Search for the cell housing the specified text and yield its (x, y) center coordinate. 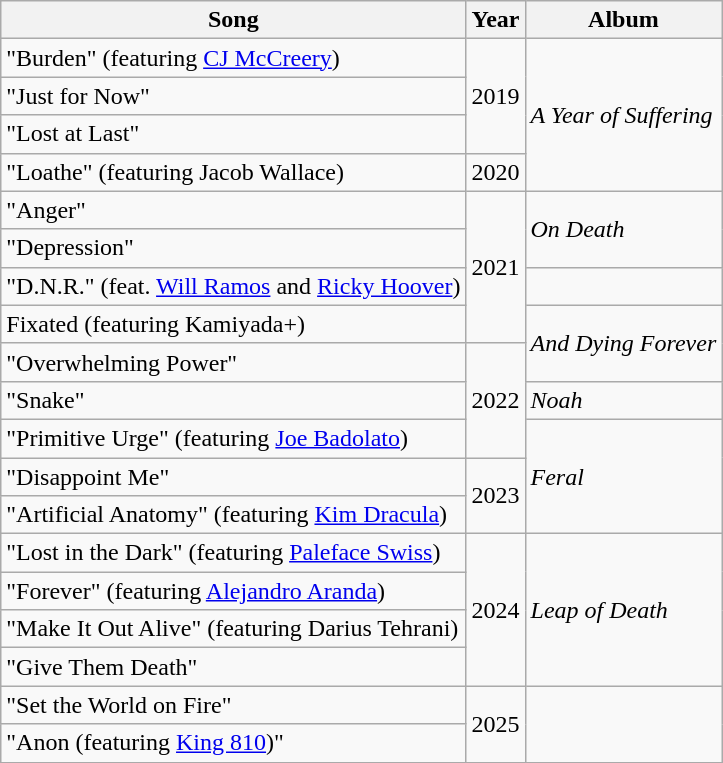
"Loathe" (featuring Jacob Wallace) (234, 172)
"Snake" (234, 400)
"Anon (featuring King 810)" (234, 743)
2022 (496, 400)
"D.N.R." (feat. Will Ramos and Ricky Hoover) (234, 286)
2021 (496, 267)
On Death (624, 229)
"Forever" (featuring Alejandro Aranda) (234, 591)
"Lost in the Dark" (featuring Paleface Swiss) (234, 553)
"Overwhelming Power" (234, 362)
2025 (496, 724)
Song (234, 20)
"Lost at Last" (234, 134)
"Disappoint Me" (234, 477)
"Set the World on Fire" (234, 705)
"Burden" (featuring CJ McCreery) (234, 58)
2020 (496, 172)
Noah (624, 400)
2024 (496, 610)
"Give Them Death" (234, 667)
"Primitive Urge" (featuring Joe Badolato) (234, 438)
"Make It Out Alive" (featuring Darius Tehrani) (234, 629)
Album (624, 20)
Leap of Death (624, 610)
2019 (496, 96)
Feral (624, 476)
"Depression" (234, 248)
A Year of Suffering (624, 115)
And Dying Forever (624, 343)
2023 (496, 496)
"Artificial Anatomy" (featuring Kim Dracula) (234, 515)
"Just for Now" (234, 96)
Fixated (featuring Kamiyada+) (234, 324)
"Anger" (234, 210)
Year (496, 20)
